Scan for the cell matching the given text and deliver its (X, Y) coordinate at center. 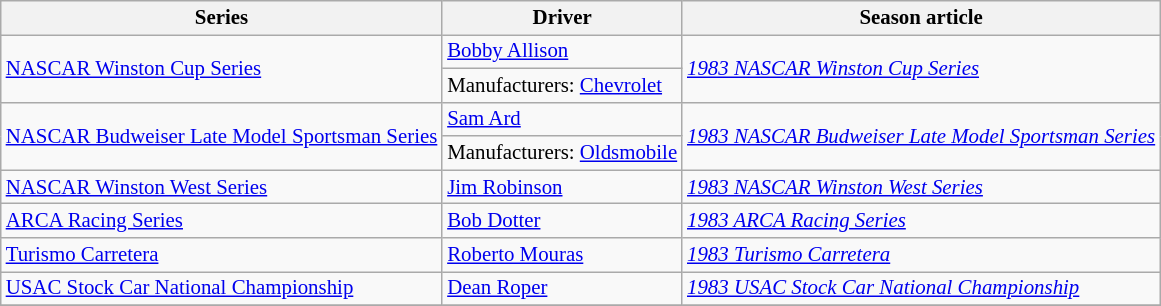
Sam Ard (562, 119)
Driver (562, 18)
NASCAR Budweiser Late Model Sportsman Series (222, 136)
NASCAR Winston West Series (222, 187)
Series (222, 18)
1983 NASCAR Winston Cup Series (921, 68)
Bobby Allison (562, 51)
Roberto Mouras (562, 255)
Manufacturers: Chevrolet (562, 85)
Turismo Carretera (222, 255)
1983 NASCAR Budweiser Late Model Sportsman Series (921, 136)
1983 ARCA Racing Series (921, 221)
Season article (921, 18)
Manufacturers: Oldsmobile (562, 153)
NASCAR Winston Cup Series (222, 68)
USAC Stock Car National Championship (222, 288)
Dean Roper (562, 288)
ARCA Racing Series (222, 221)
1983 USAC Stock Car National Championship (921, 288)
Jim Robinson (562, 187)
Bob Dotter (562, 221)
1983 Turismo Carretera (921, 255)
1983 NASCAR Winston West Series (921, 187)
